Capture the cell that displays the provided text and extract its (x, y) central coordinate. 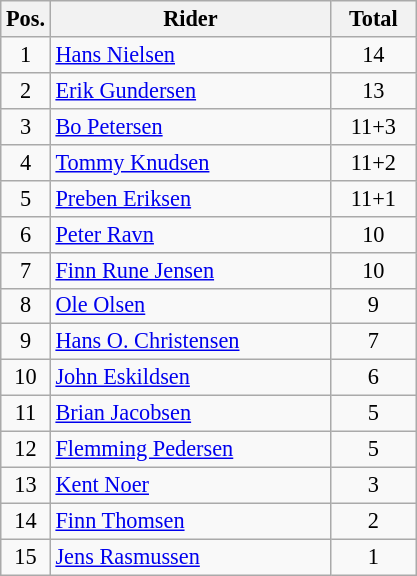
Peter Ravn (190, 234)
Total (374, 19)
Erik Gundersen (190, 90)
Jens Rasmussen (190, 557)
12 (26, 450)
Pos. (26, 19)
Finn Rune Jensen (190, 270)
Ole Olsen (190, 306)
11 (26, 414)
Preben Eriksen (190, 198)
11+1 (374, 198)
15 (26, 557)
John Eskildsen (190, 378)
Hans O. Christensen (190, 342)
Rider (190, 19)
11+2 (374, 162)
Tommy Knudsen (190, 162)
Finn Thomsen (190, 521)
Hans Nielsen (190, 55)
Kent Noer (190, 485)
4 (26, 162)
Bo Petersen (190, 126)
Flemming Pedersen (190, 450)
8 (26, 306)
11+3 (374, 126)
Brian Jacobsen (190, 414)
